Capture the cell that displays the provided text and extract its [x, y] central coordinate. 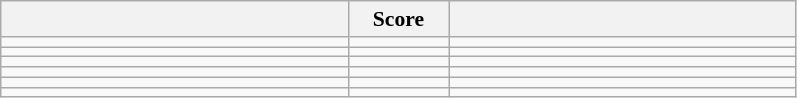
Score [398, 19]
